Scan for the cell matching the given text and deliver its [x, y] coordinate at center. 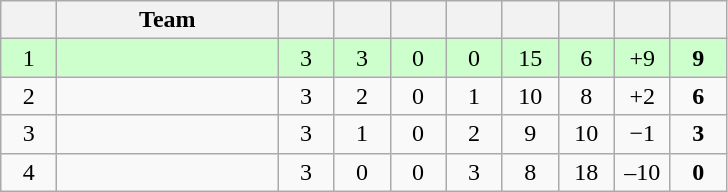
18 [586, 172]
15 [530, 58]
Team [168, 20]
+9 [642, 58]
–10 [642, 172]
+2 [642, 96]
4 [29, 172]
−1 [642, 134]
